Determine the [X, Y] coordinate at the center of the cell enclosing the given text.  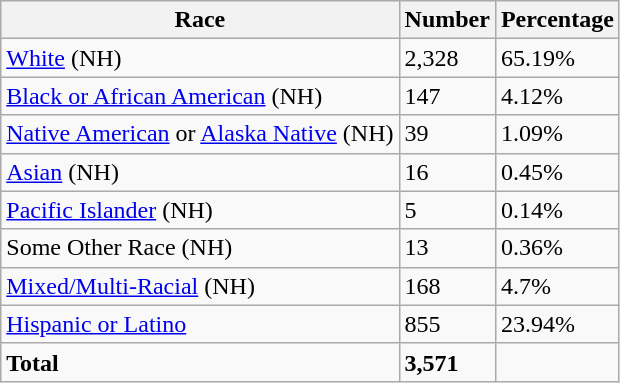
Native American or Alaska Native (NH) [200, 134]
Some Other Race (NH) [200, 248]
23.94% [557, 324]
147 [447, 96]
Percentage [557, 20]
2,328 [447, 58]
1.09% [557, 134]
855 [447, 324]
0.45% [557, 172]
168 [447, 286]
3,571 [447, 362]
Total [200, 362]
65.19% [557, 58]
39 [447, 134]
4.7% [557, 286]
Race [200, 20]
0.14% [557, 210]
5 [447, 210]
Mixed/Multi-Racial (NH) [200, 286]
Asian (NH) [200, 172]
Number [447, 20]
Hispanic or Latino [200, 324]
Black or African American (NH) [200, 96]
0.36% [557, 248]
White (NH) [200, 58]
4.12% [557, 96]
13 [447, 248]
Pacific Islander (NH) [200, 210]
16 [447, 172]
